Scan for the cell matching the given text and deliver its (X, Y) coordinate at center. 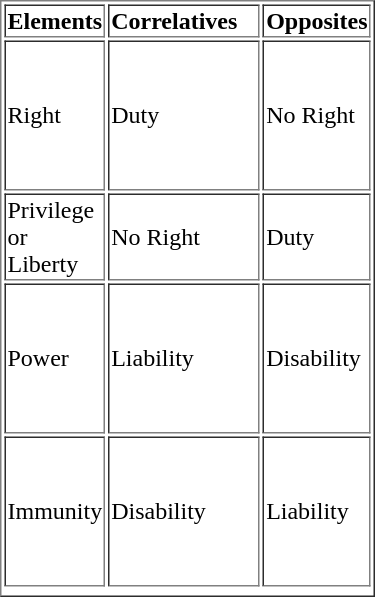
Power (54, 359)
Elements (54, 20)
Correlatives (184, 20)
Immunity (54, 511)
Privilege or Liberty (54, 238)
Right (54, 115)
Opposites (316, 20)
